Detect which cell encompasses the target text, then output its (x, y) center coordinate. 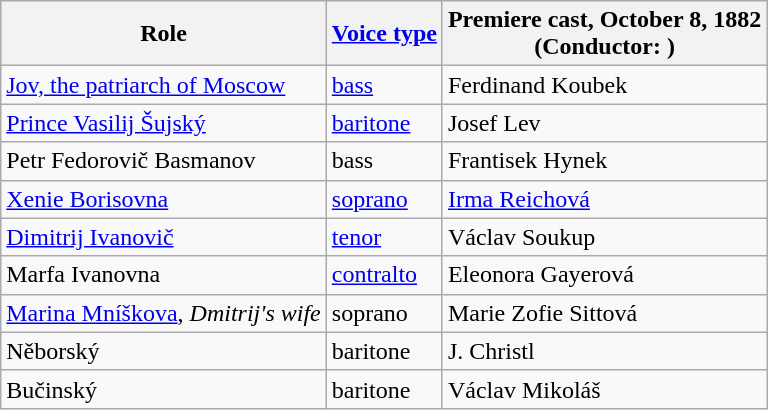
Xenie Borisovna (164, 199)
Ferdinand Koubek (604, 85)
Marina Mníškova, Dmitrij's wife (164, 313)
Premiere cast, October 8, 1882(Conductor: ) (604, 34)
Marie Zofie Sittová (604, 313)
J. Christl (604, 351)
Václav Mikoláš (604, 389)
Voice type (384, 34)
Petr Fedorovič Basmanov (164, 161)
Dimitrij Ivanovič (164, 237)
Něborský (164, 351)
Irma Reichová (604, 199)
Václav Soukup (604, 237)
Prince Vasilij Šujský (164, 123)
Frantisek Hynek (604, 161)
Marfa Ivanovna (164, 275)
Josef Lev (604, 123)
Jov, the patriarch of Moscow (164, 85)
Eleonora Gayerová (604, 275)
Role (164, 34)
Bučinský (164, 389)
contralto (384, 275)
tenor (384, 237)
